Provide the [x, y] coordinate of the cell's center where the given text is located.  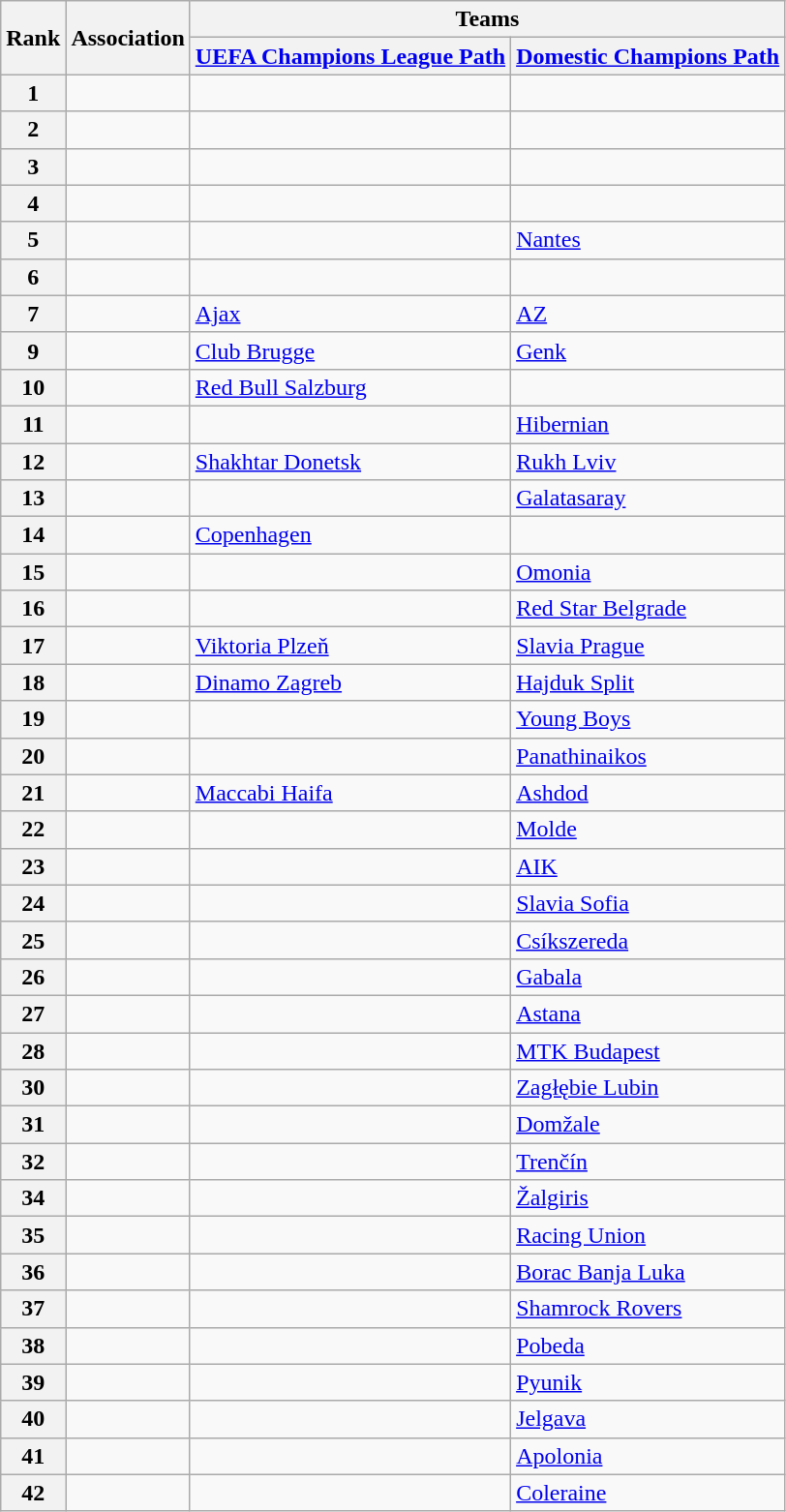
Rank [33, 38]
Pobeda [649, 1346]
Racing Union [649, 1235]
Shakhtar Donetsk [350, 462]
37 [33, 1309]
Trenčín [649, 1162]
12 [33, 462]
3 [33, 166]
Domžale [649, 1125]
Žalgiris [649, 1198]
Panathinaikos [649, 756]
MTK Budapest [649, 1050]
Copenhagen [350, 535]
Astana [649, 1013]
Shamrock Rovers [649, 1309]
AIK [649, 866]
UEFA Champions League Path [350, 56]
Molde [649, 830]
15 [33, 572]
31 [33, 1125]
5 [33, 240]
Domestic Champions Path [649, 56]
Borac Banja Luka [649, 1272]
Dinamo Zagreb [350, 682]
1 [33, 93]
Jelgava [649, 1419]
Teams [487, 19]
10 [33, 387]
Young Boys [649, 719]
Ashdod [649, 793]
18 [33, 682]
Club Brugge [350, 350]
Coleraine [649, 1493]
25 [33, 940]
41 [33, 1456]
Apolonia [649, 1456]
20 [33, 756]
Galatasaray [649, 499]
Hajduk Split [649, 682]
AZ [649, 314]
27 [33, 1013]
40 [33, 1419]
Maccabi Haifa [350, 793]
38 [33, 1346]
Slavia Prague [649, 646]
Pyunik [649, 1382]
22 [33, 830]
39 [33, 1382]
Nantes [649, 240]
11 [33, 424]
Gabala [649, 977]
Viktoria Plzeň [350, 646]
16 [33, 609]
Slavia Sofia [649, 903]
19 [33, 719]
32 [33, 1162]
23 [33, 866]
24 [33, 903]
9 [33, 350]
21 [33, 793]
Omonia [649, 572]
13 [33, 499]
30 [33, 1088]
7 [33, 314]
Ajax [350, 314]
35 [33, 1235]
Zagłębie Lubin [649, 1088]
34 [33, 1198]
Rukh Lviv [649, 462]
36 [33, 1272]
Association [128, 38]
4 [33, 203]
17 [33, 646]
42 [33, 1493]
Hibernian [649, 424]
Red Bull Salzburg [350, 387]
Genk [649, 350]
28 [33, 1050]
Csíkszereda [649, 940]
14 [33, 535]
26 [33, 977]
6 [33, 277]
2 [33, 130]
Red Star Belgrade [649, 609]
